Locate the cell with the specified text and output its [x, y] center coordinate. 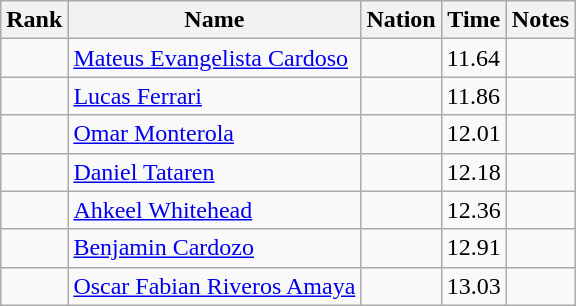
Name [214, 20]
Rank [34, 20]
Time [474, 20]
Omar Monterola [214, 134]
Daniel Tataren [214, 172]
Ahkeel Whitehead [214, 210]
Notes [540, 20]
12.91 [474, 248]
11.64 [474, 58]
Mateus Evangelista Cardoso [214, 58]
13.03 [474, 286]
12.01 [474, 134]
Benjamin Cardozo [214, 248]
Nation [401, 20]
Oscar Fabian Riveros Amaya [214, 286]
12.36 [474, 210]
12.18 [474, 172]
Lucas Ferrari [214, 96]
11.86 [474, 96]
